Extract the [x, y] coordinate from the center of the cell holding the provided text.  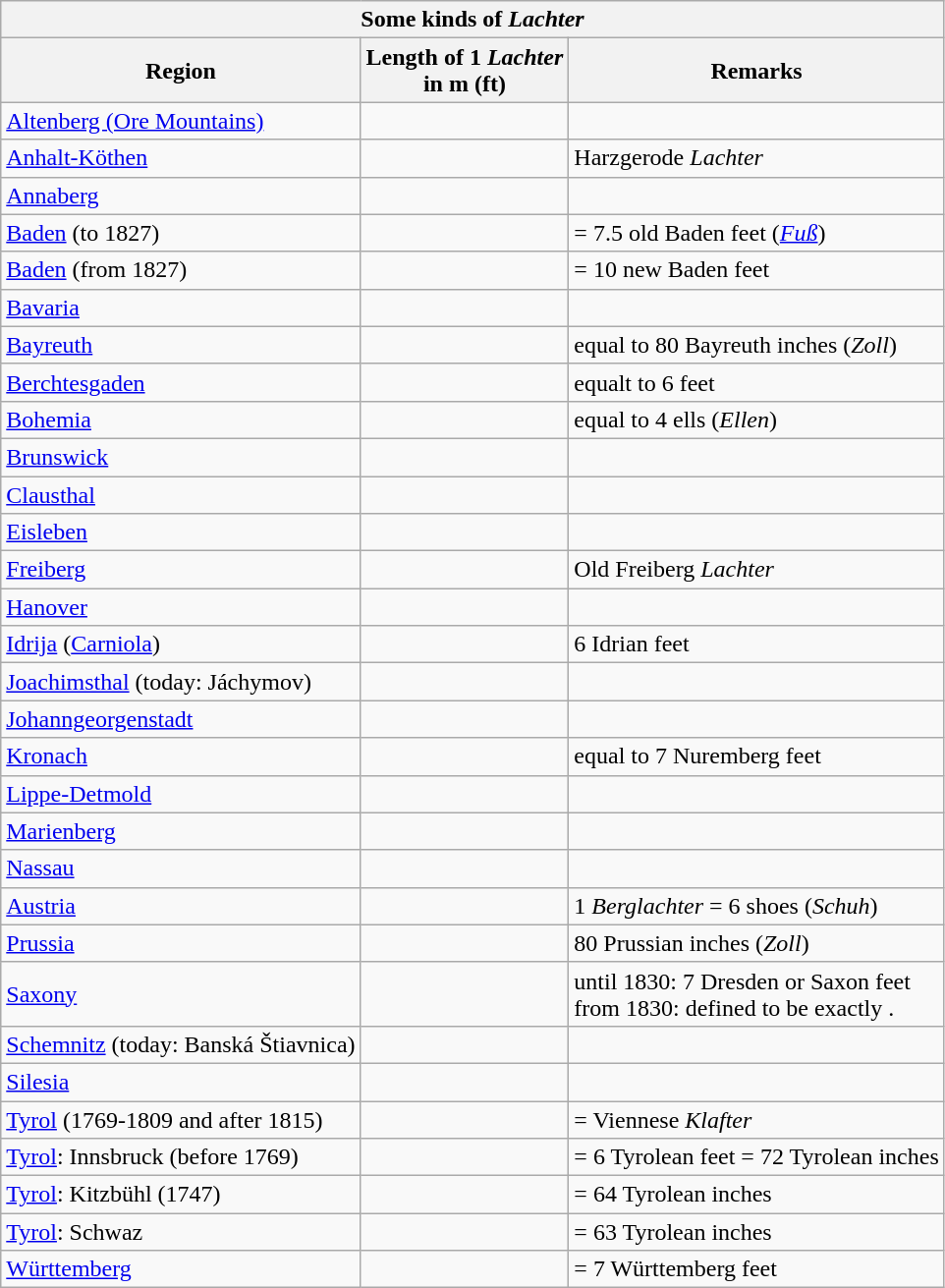
Freiberg [181, 570]
Annaberg [181, 196]
Length of 1 Lachter in m (ft) [465, 71]
equal to 4 ells (Ellen) [756, 420]
Hanover [181, 607]
= 63 Tyrolean inches [756, 1232]
Marienberg [181, 831]
80 Prussian inches (Zoll) [756, 943]
Old Freiberg Lachter [756, 570]
Lippe-Detmold [181, 794]
= Viennese Klafter [756, 1119]
Tyrol: Kitzbühl (1747) [181, 1195]
equal to 7 Nuremberg feet [756, 756]
Berchtesgaden [181, 382]
Remarks [756, 71]
Tyrol (1769-1809 and after 1815) [181, 1119]
Bavaria [181, 308]
Silesia [181, 1082]
Bohemia [181, 420]
Idrija (Carniola) [181, 644]
Harzgerode Lachter [756, 158]
Altenberg (Ore Mountains) [181, 121]
Johanngeorgenstadt [181, 719]
Kronach [181, 756]
= 6 Tyrolean feet = 72 Tyrolean inches [756, 1157]
Clausthal [181, 494]
equalt to 6 feet [756, 382]
Eisleben [181, 532]
Bayreuth [181, 345]
Schemnitz (today: Banská Štiavnica) [181, 1044]
Tyrol: Schwaz [181, 1232]
Brunswick [181, 457]
Saxony [181, 994]
Baden (to 1827) [181, 233]
= 7 Württemberg feet [756, 1269]
Joachimsthal (today: Jáchymov) [181, 682]
Prussia [181, 943]
= 10 new Baden feet [756, 270]
6 Idrian feet [756, 644]
Some kinds of Lachter [473, 20]
Württemberg [181, 1269]
Anhalt-Köthen [181, 158]
Nassau [181, 868]
Austria [181, 906]
= 64 Tyrolean inches [756, 1195]
equal to 80 Bayreuth inches (Zoll) [756, 345]
Region [181, 71]
Baden (from 1827) [181, 270]
1 Berglachter = 6 shoes (Schuh) [756, 906]
= 7.5 old Baden feet (Fuß) [756, 233]
Tyrol: Innsbruck (before 1769) [181, 1157]
until 1830: 7 Dresden or Saxon feetfrom 1830: defined to be exactly . [756, 994]
